Identify which cell holds the provided text, then report its (x, y) central coordinate. 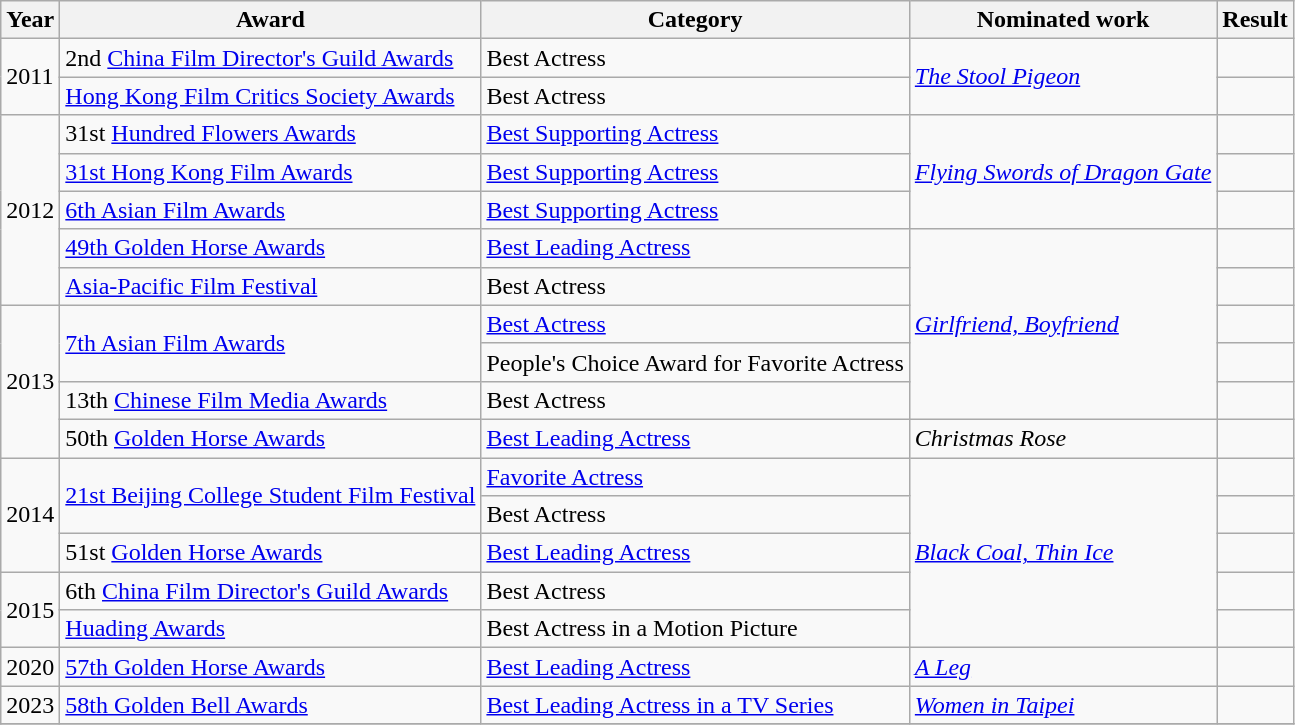
Year (30, 20)
50th Golden Horse Awards (270, 438)
2nd China Film Director's Guild Awards (270, 58)
The Stool Pigeon (1063, 77)
Hong Kong Film Critics Society Awards (270, 96)
Award (270, 20)
Girlfriend, Boyfriend (1063, 324)
2015 (30, 610)
21st Beijing College Student Film Festival (270, 496)
51st Golden Horse Awards (270, 553)
Huading Awards (270, 629)
7th Asian Film Awards (270, 343)
Result (1255, 20)
49th Golden Horse Awards (270, 248)
57th Golden Horse Awards (270, 667)
31st Hundred Flowers Awards (270, 134)
2011 (30, 77)
58th Golden Bell Awards (270, 705)
2014 (30, 515)
2023 (30, 705)
13th Chinese Film Media Awards (270, 400)
2020 (30, 667)
2012 (30, 210)
Nominated work (1063, 20)
2013 (30, 381)
Best Leading Actress in a TV Series (695, 705)
Favorite Actress (695, 477)
6th Asian Film Awards (270, 210)
Women in Taipei (1063, 705)
People's Choice Award for Favorite Actress (695, 362)
Asia-Pacific Film Festival (270, 286)
A Leg (1063, 667)
6th China Film Director's Guild Awards (270, 591)
Flying Swords of Dragon Gate (1063, 172)
Christmas Rose (1063, 438)
31st Hong Kong Film Awards (270, 172)
Best Actress in a Motion Picture (695, 629)
Black Coal, Thin Ice (1063, 553)
Category (695, 20)
